Detect which cell encompasses the target text, then output its [X, Y] center coordinate. 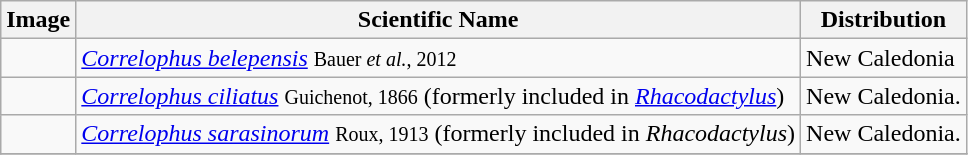
Correlophus ciliatus Guichenot, 1866 (formerly included in Rhacodactylus) [438, 96]
Correlophus belepensis Bauer et al., 2012 [438, 58]
Distribution [884, 20]
New Caledonia [884, 58]
Correlophus sarasinorum Roux, 1913 (formerly included in Rhacodactylus) [438, 134]
Scientific Name [438, 20]
Image [38, 20]
